Provide the (X, Y) coordinate of the cell's center where the given text is located.  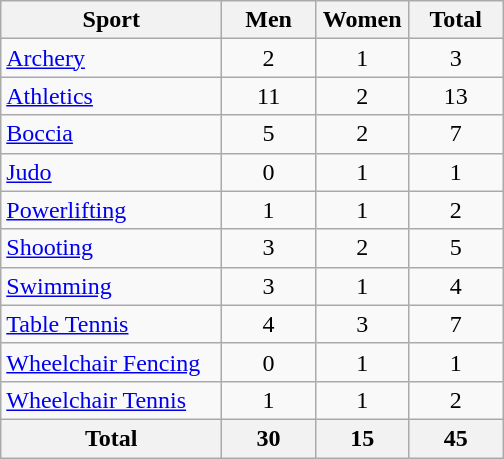
13 (456, 96)
11 (269, 96)
Archery (112, 58)
Boccia (112, 134)
Shooting (112, 248)
45 (456, 438)
Women (362, 20)
Men (269, 20)
Wheelchair Tennis (112, 400)
30 (269, 438)
Wheelchair Fencing (112, 362)
Powerlifting (112, 210)
Athletics (112, 96)
Judo (112, 172)
Sport (112, 20)
15 (362, 438)
Table Tennis (112, 324)
Swimming (112, 286)
